Capture the cell that displays the provided text and extract its [x, y] central coordinate. 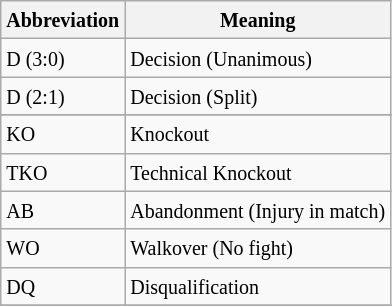
D (3:0) [63, 58]
AB [63, 210]
Meaning [258, 20]
Walkover (No fight) [258, 248]
D (2:1) [63, 96]
Abbreviation [63, 20]
WO [63, 248]
KO [63, 134]
DQ [63, 286]
Decision (Unanimous) [258, 58]
Disqualification [258, 286]
Decision (Split) [258, 96]
Technical Knockout [258, 172]
Knockout [258, 134]
Abandonment (Injury in match) [258, 210]
TKO [63, 172]
